Provide the (x, y) coordinate of the cell's center where the given text is located.  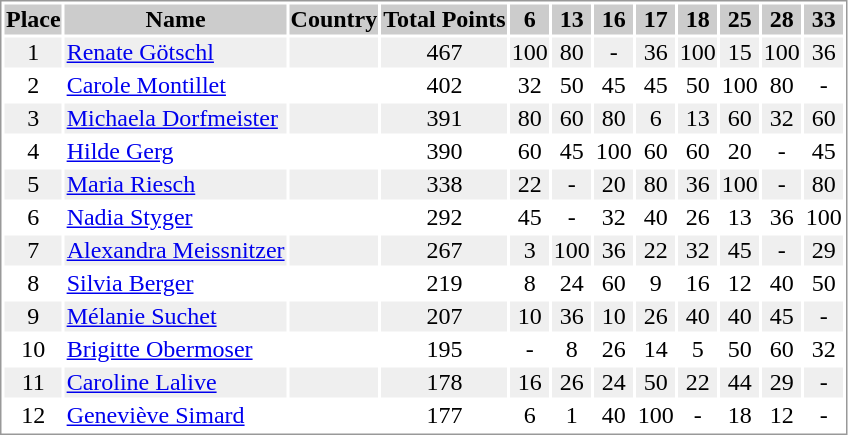
207 (444, 317)
Carole Montillet (176, 85)
195 (444, 349)
178 (444, 383)
267 (444, 251)
15 (740, 53)
28 (782, 19)
Michaela Dorfmeister (176, 119)
Geneviève Simard (176, 415)
Mélanie Suchet (176, 317)
25 (740, 19)
14 (656, 349)
390 (444, 151)
391 (444, 119)
Name (176, 19)
Silvia Berger (176, 283)
402 (444, 85)
338 (444, 185)
Brigitte Obermoser (176, 349)
219 (444, 283)
33 (824, 19)
Nadia Styger (176, 217)
17 (656, 19)
Total Points (444, 19)
7 (33, 251)
Country (334, 19)
44 (740, 383)
Maria Riesch (176, 185)
Place (33, 19)
11 (33, 383)
4 (33, 151)
Hilde Gerg (176, 151)
2 (33, 85)
467 (444, 53)
292 (444, 217)
Caroline Lalive (176, 383)
Renate Götschl (176, 53)
177 (444, 415)
Alexandra Meissnitzer (176, 251)
